Scan for the cell matching the given text and deliver its [x, y] coordinate at center. 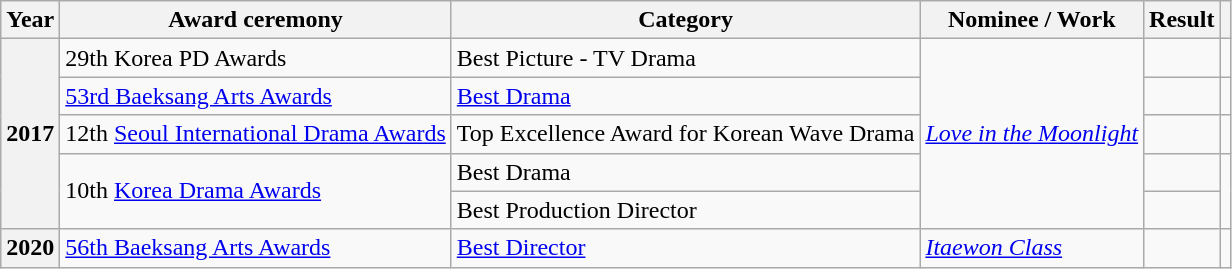
Nominee / Work [1032, 20]
2020 [30, 248]
29th Korea PD Awards [256, 58]
Love in the Moonlight [1032, 134]
Best Director [686, 248]
Year [30, 20]
Itaewon Class [1032, 248]
Best Picture - TV Drama [686, 58]
Award ceremony [256, 20]
Category [686, 20]
56th Baeksang Arts Awards [256, 248]
10th Korea Drama Awards [256, 191]
Best Production Director [686, 210]
Top Excellence Award for Korean Wave Drama [686, 134]
2017 [30, 134]
Result [1182, 20]
53rd Baeksang Arts Awards [256, 96]
12th Seoul International Drama Awards [256, 134]
